Provide the [x, y] coordinate of the cell's center where the given text is located.  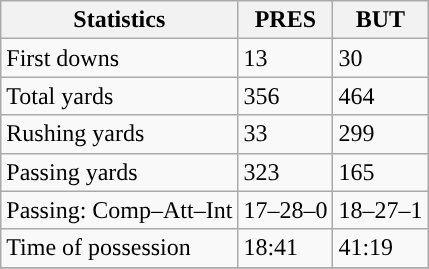
First downs [120, 58]
18:41 [286, 248]
BUT [380, 20]
323 [286, 172]
464 [380, 96]
PRES [286, 20]
299 [380, 134]
Total yards [120, 96]
17–28–0 [286, 210]
Passing yards [120, 172]
30 [380, 58]
Statistics [120, 20]
Passing: Comp–Att–Int [120, 210]
33 [286, 134]
165 [380, 172]
13 [286, 58]
Time of possession [120, 248]
41:19 [380, 248]
356 [286, 96]
18–27–1 [380, 210]
Rushing yards [120, 134]
